From the cell containing the given text, extract its center point as [X, Y] coordinate. 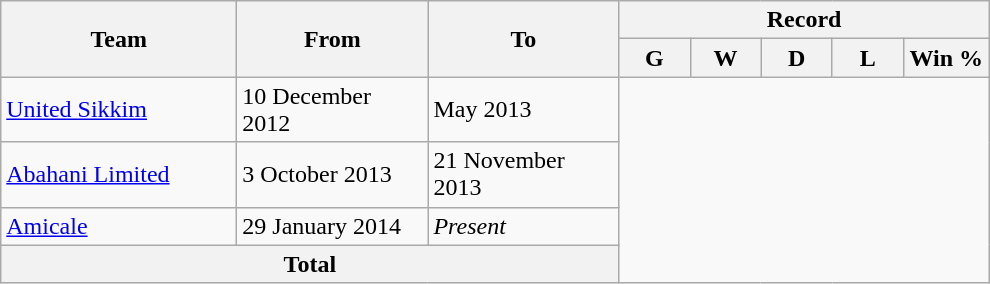
Present [524, 226]
From [332, 39]
29 January 2014 [332, 226]
Total [310, 264]
Abahani Limited [119, 174]
G [654, 58]
To [524, 39]
Amicale [119, 226]
21 November 2013 [524, 174]
Win % [946, 58]
United Sikkim [119, 110]
Team [119, 39]
W [726, 58]
Record [804, 20]
3 October 2013 [332, 174]
L [868, 58]
10 December 2012 [332, 110]
D [796, 58]
May 2013 [524, 110]
